Output the [x, y] coordinate of the center of the cell containing the given text.  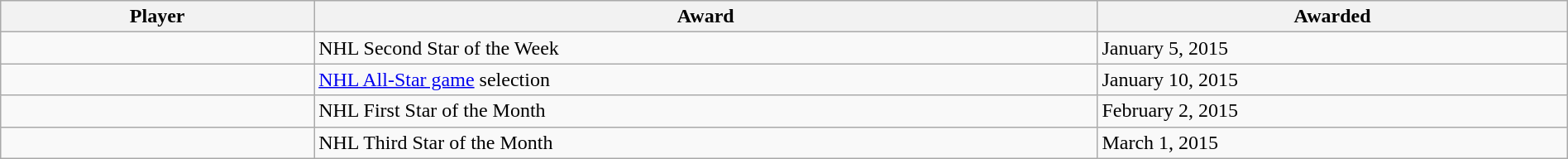
February 2, 2015 [1332, 111]
Player [157, 17]
NHL All-Star game selection [706, 79]
NHL First Star of the Month [706, 111]
NHL Third Star of the Month [706, 142]
January 10, 2015 [1332, 79]
Award [706, 17]
January 5, 2015 [1332, 48]
Awarded [1332, 17]
NHL Second Star of the Week [706, 48]
March 1, 2015 [1332, 142]
